Provide the (X, Y) coordinate of the cell's center where the given text is located.  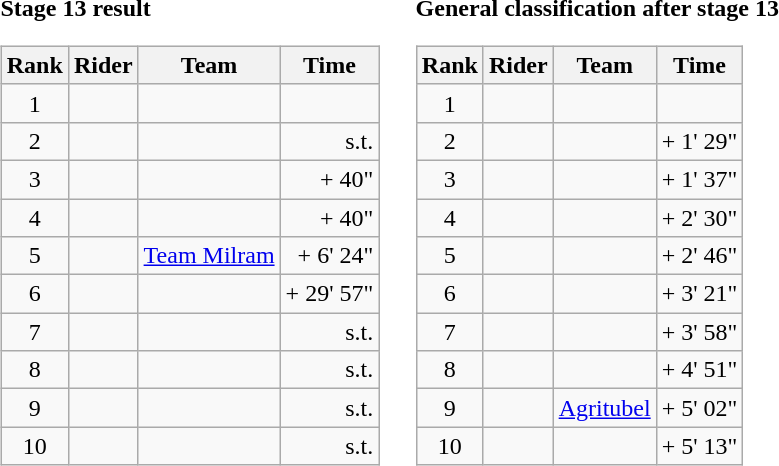
+ 5' 02" (700, 408)
+ 3' 21" (700, 294)
Agritubel (604, 408)
+ 6' 24" (330, 256)
+ 3' 58" (700, 332)
+ 29' 57" (330, 294)
+ 5' 13" (700, 446)
+ 2' 46" (700, 256)
+ 1' 29" (700, 141)
+ 4' 51" (700, 370)
+ 1' 37" (700, 179)
Team Milram (209, 256)
+ 2' 30" (700, 217)
